Determine the (x, y) coordinate at the center of the cell enclosing the given text.  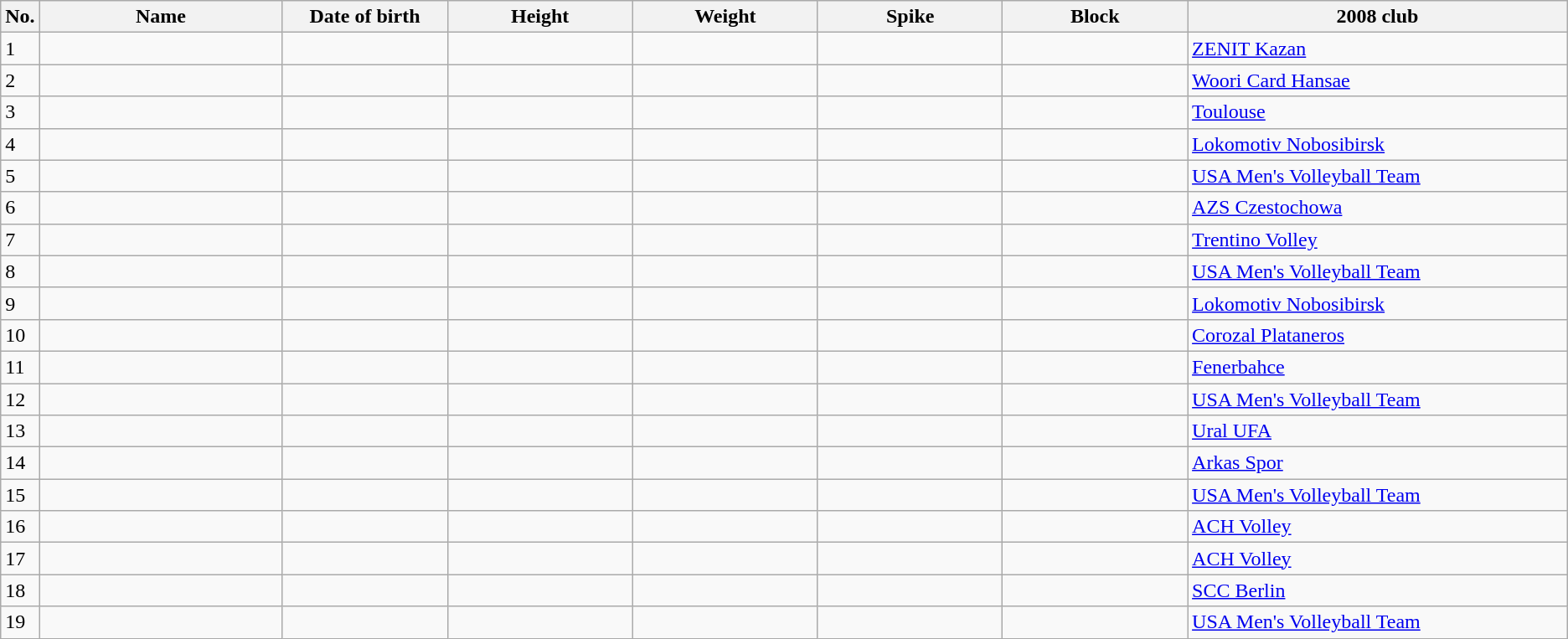
No. (20, 17)
Fenerbahce (1378, 367)
ZENIT Kazan (1378, 49)
6 (20, 208)
Name (161, 17)
19 (20, 622)
17 (20, 559)
SCC Berlin (1378, 590)
Arkas Spor (1378, 463)
5 (20, 176)
8 (20, 271)
16 (20, 527)
Block (1096, 17)
4 (20, 144)
Date of birth (365, 17)
15 (20, 495)
14 (20, 463)
Ural UFA (1378, 431)
2 (20, 80)
Weight (725, 17)
7 (20, 240)
Corozal Plataneros (1378, 335)
3 (20, 112)
Spike (910, 17)
13 (20, 431)
1 (20, 49)
Toulouse (1378, 112)
10 (20, 335)
Height (539, 17)
11 (20, 367)
18 (20, 590)
2008 club (1378, 17)
Woori Card Hansae (1378, 80)
9 (20, 303)
12 (20, 399)
Trentino Volley (1378, 240)
AZS Czestochowa (1378, 208)
